Return [X, Y] of the center of cell containing provided text 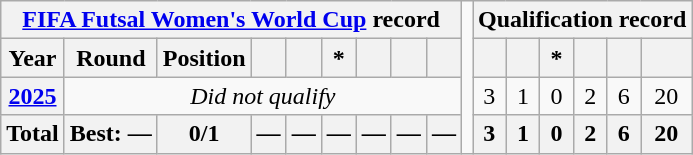
2025 [33, 96]
Round [110, 58]
FIFA Futsal Women's World Cup record [232, 20]
Qualification record [582, 20]
Year [33, 58]
Position [204, 58]
0/1 [204, 134]
Total [33, 134]
Did not qualify [262, 96]
Best: — [110, 134]
